Determine the [X, Y] coordinate at the center of the cell enclosing the given text.  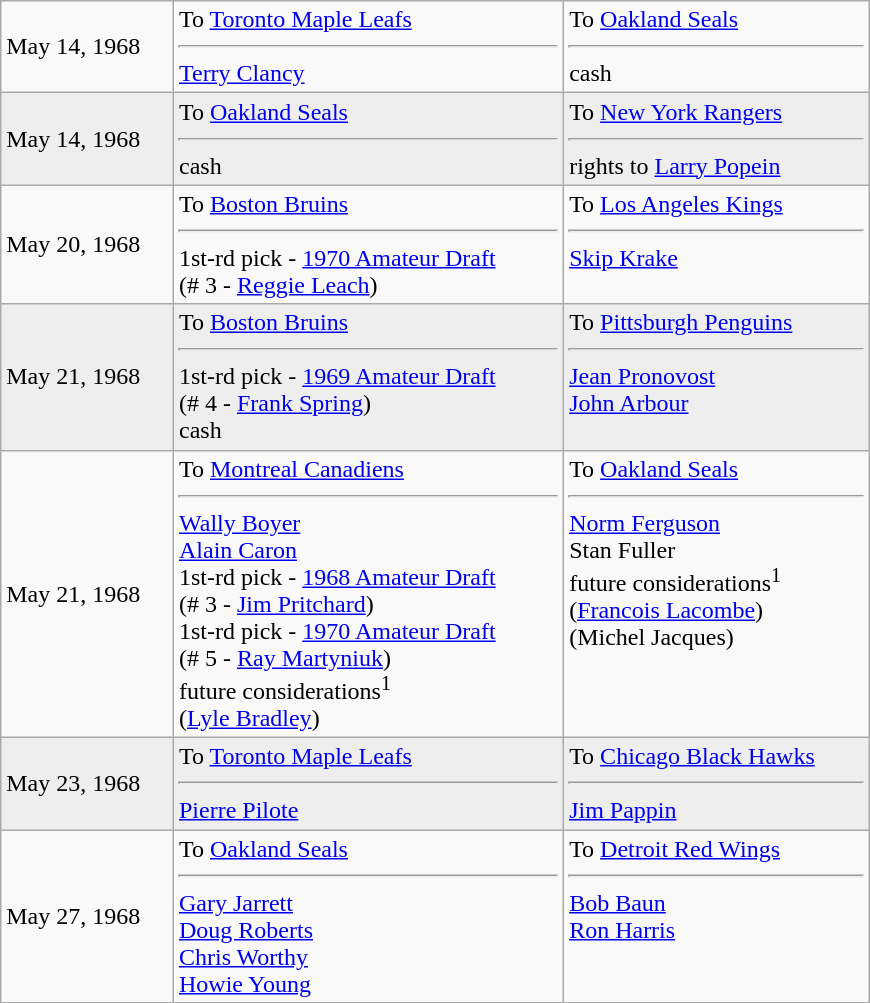
To New York Rangersrights to Larry Popein [717, 139]
To Toronto Maple LeafsPierre Pilote [368, 784]
To Oakland SealsNorm FergusonStan Fullerfuture considerations1(Francois Lacombe)(Michel Jacques) [717, 594]
May 27, 1968 [88, 916]
To Pittsburgh PenguinsJean PronovostJohn Arbour [717, 377]
To Chicago Black HawksJim Pappin [717, 784]
To Toronto Maple LeafsTerry Clancy [368, 47]
May 20, 1968 [88, 244]
To Boston Bruins1st-rd pick - 1969 Amateur Draft(# 4 - Frank Spring)cash [368, 377]
To Los Angeles KingsSkip Krake [717, 244]
To Boston Bruins1st-rd pick - 1970 Amateur Draft(# 3 - Reggie Leach) [368, 244]
May 23, 1968 [88, 784]
To Oakland SealsGary JarrettDoug RobertsChris WorthyHowie Young [368, 916]
To Detroit Red WingsBob BaunRon Harris [717, 916]
